Find where the given text appears and provide that cell's center as (X, Y) coordinate. 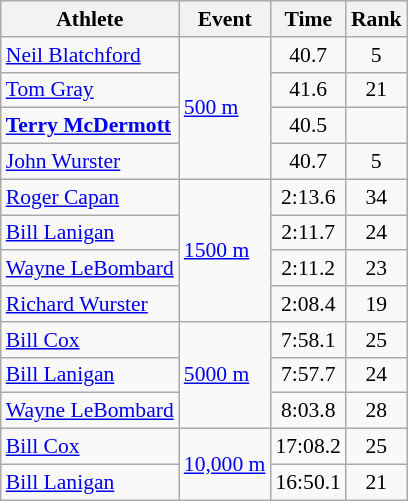
2:11.7 (308, 233)
Roger Capan (90, 197)
John Wurster (90, 162)
10,000 m (225, 464)
8:03.8 (308, 411)
17:08.2 (308, 447)
16:50.1 (308, 482)
Terry McDermott (90, 126)
Rank (376, 19)
2:13.6 (308, 197)
2:08.4 (308, 304)
500 m (225, 108)
23 (376, 269)
19 (376, 304)
Richard Wurster (90, 304)
41.6 (308, 90)
28 (376, 411)
Time (308, 19)
2:11.2 (308, 269)
7:57.7 (308, 375)
Athlete (90, 19)
5000 m (225, 376)
40.5 (308, 126)
1500 m (225, 250)
Tom Gray (90, 90)
34 (376, 197)
7:58.1 (308, 340)
Neil Blatchford (90, 55)
Event (225, 19)
